Provide the [x, y] coordinate of the cell's center where the given text is located.  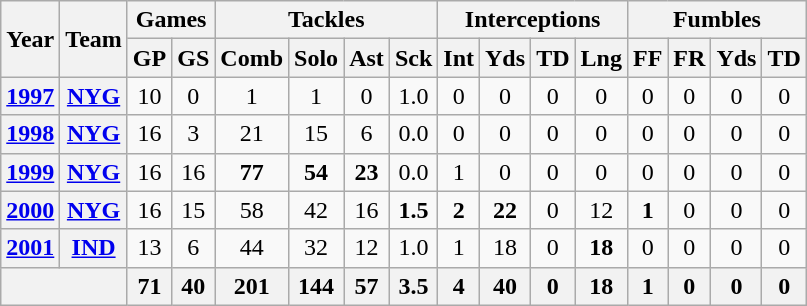
Ast [367, 58]
201 [252, 286]
1997 [30, 96]
71 [149, 286]
1998 [30, 134]
13 [149, 248]
Year [30, 39]
1.5 [413, 210]
58 [252, 210]
Tackles [326, 20]
Interceptions [533, 20]
2 [459, 210]
Sck [413, 58]
2000 [30, 210]
21 [252, 134]
IND [94, 248]
3.5 [413, 286]
Games [170, 20]
1999 [30, 172]
22 [506, 210]
77 [252, 172]
2001 [30, 248]
Comb [252, 58]
Solo [316, 58]
54 [316, 172]
Lng [601, 58]
FR [690, 58]
44 [252, 248]
23 [367, 172]
32 [316, 248]
10 [149, 96]
42 [316, 210]
FF [647, 58]
4 [459, 286]
3 [194, 134]
GP [149, 58]
GS [194, 58]
Team [94, 39]
Int [459, 58]
144 [316, 286]
Fumbles [716, 20]
57 [367, 286]
